Return (X, Y) of the center of cell containing provided text 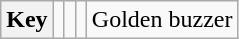
Key (27, 20)
Golden buzzer (162, 20)
